Capture the cell that displays the provided text and extract its [x, y] central coordinate. 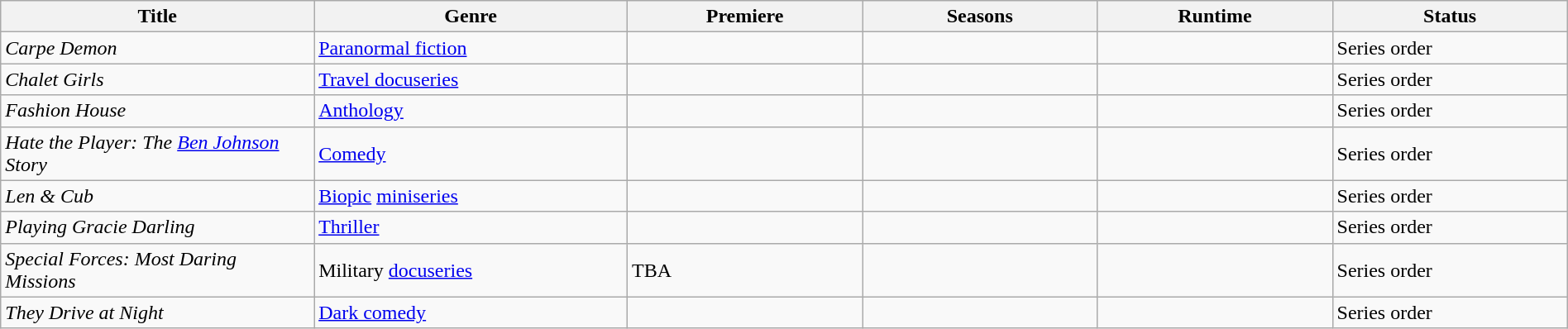
Status [1450, 17]
Genre [471, 17]
They Drive at Night [157, 312]
Title [157, 17]
Comedy [471, 154]
Paranormal fiction [471, 48]
Carpe Demon [157, 48]
Len & Cub [157, 196]
Dark comedy [471, 312]
Special Forces: Most Daring Missions [157, 269]
Military docuseries [471, 269]
Biopic miniseries [471, 196]
Thriller [471, 227]
Playing Gracie Darling [157, 227]
Anthology [471, 111]
Seasons [980, 17]
Chalet Girls [157, 79]
Runtime [1215, 17]
Hate the Player: The Ben Johnson Story [157, 154]
Premiere [745, 17]
TBA [745, 269]
Fashion House [157, 111]
Travel docuseries [471, 79]
